Pinpoint the cell where the given text exists, returning its [x, y] midpoint coordinate. 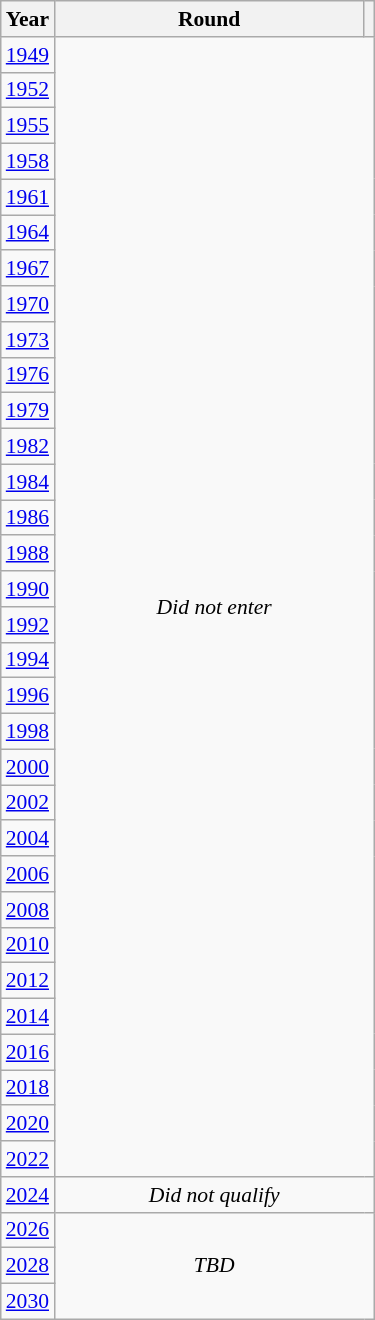
1996 [28, 696]
2018 [28, 1088]
1967 [28, 269]
2020 [28, 1124]
1994 [28, 660]
1961 [28, 197]
1998 [28, 732]
1986 [28, 518]
2008 [28, 910]
Year [28, 19]
1992 [28, 625]
1982 [28, 447]
1984 [28, 482]
1988 [28, 554]
2022 [28, 1159]
2000 [28, 767]
1952 [28, 90]
2002 [28, 803]
1955 [28, 126]
1958 [28, 162]
TBD [214, 1266]
Did not enter [214, 607]
2014 [28, 1017]
2028 [28, 1266]
2012 [28, 981]
1973 [28, 340]
2006 [28, 874]
2024 [28, 1195]
1970 [28, 304]
1979 [28, 411]
2010 [28, 945]
Did not qualify [214, 1195]
1949 [28, 55]
2016 [28, 1052]
1964 [28, 233]
1976 [28, 375]
1990 [28, 589]
Round [209, 19]
2004 [28, 839]
2026 [28, 1230]
2030 [28, 1302]
